Capture the cell that displays the provided text and extract its (x, y) central coordinate. 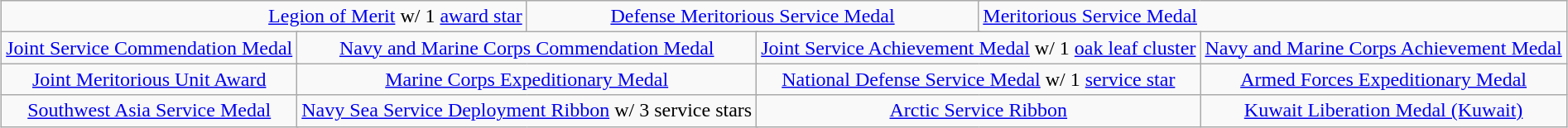
Southwest Asia Service Medal (149, 111)
Kuwait Liberation Medal (Kuwait) (1383, 111)
Joint Service Achievement Medal w/ 1 oak leaf cluster (979, 48)
Defense Meritorious Service Medal (753, 17)
Joint Service Commendation Medal (149, 48)
Armed Forces Expeditionary Medal (1383, 79)
Navy and Marine Corps Achievement Medal (1383, 48)
Navy Sea Service Deployment Ribbon w/ 3 service stars (527, 111)
Joint Meritorious Unit Award (149, 79)
National Defense Service Medal w/ 1 service star (979, 79)
Legion of Merit w/ 1 award star (264, 17)
Arctic Service Ribbon (979, 111)
Navy and Marine Corps Commendation Medal (527, 48)
Meritorious Service Medal (1272, 17)
Marine Corps Expeditionary Medal (527, 79)
